Find where the given text appears and provide that cell's center as (X, Y) coordinate. 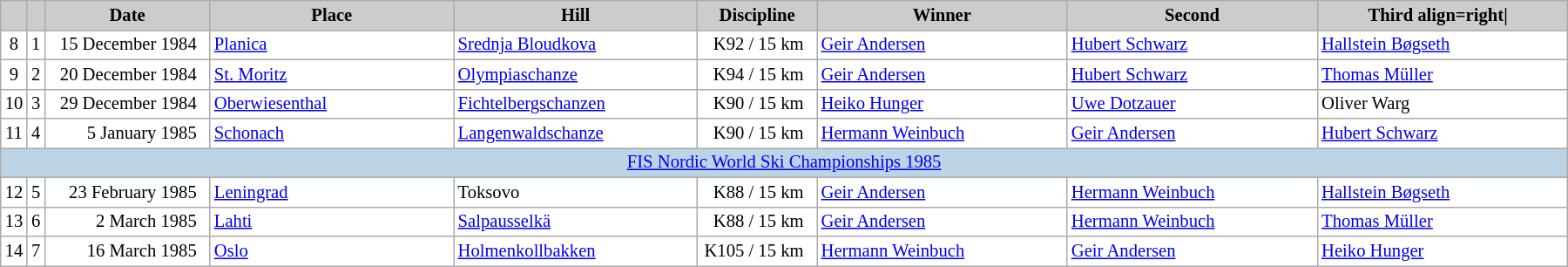
Date (127, 15)
23 February 1985 (127, 192)
K92 / 15 km (756, 44)
Langenwaldschanze (576, 133)
29 December 1984 (127, 104)
4 (36, 133)
Winner (943, 15)
12 (14, 192)
Oberwiesenthal (332, 104)
Olympiaschanze (576, 74)
5 January 1985 (127, 133)
K105 / 15 km (756, 250)
Uwe Dotzauer (1192, 104)
2 March 1985 (127, 222)
5 (36, 192)
16 March 1985 (127, 250)
Oliver Warg (1443, 104)
Toksovo (576, 192)
1 (36, 44)
13 (14, 222)
Lahti (332, 222)
Salpausselkä (576, 222)
Place (332, 15)
FIS Nordic World Ski Championships 1985 (784, 162)
8 (14, 44)
14 (14, 250)
Discipline (756, 15)
K94 / 15 km (756, 74)
20 December 1984 (127, 74)
9 (14, 74)
Planica (332, 44)
11 (14, 133)
Second (1192, 15)
15 December 1984 (127, 44)
Srednja Bloudkova (576, 44)
St. Moritz (332, 74)
Third align=right| (1443, 15)
Fichtelbergschanzen (576, 104)
10 (14, 104)
7 (36, 250)
2 (36, 74)
Schonach (332, 133)
Leningrad (332, 192)
3 (36, 104)
Hill (576, 15)
Oslo (332, 250)
6 (36, 222)
Holmenkollbakken (576, 250)
